Extract the [X, Y] coordinate from the center of the cell holding the provided text.  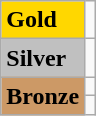
Gold [43, 20]
Bronze [43, 96]
Silver [43, 58]
